Pinpoint the cell where the given text exists, returning its (X, Y) midpoint coordinate. 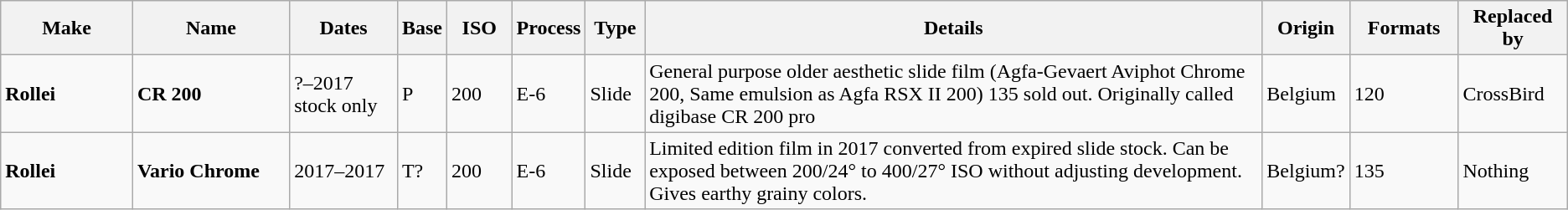
Origin (1306, 28)
Name (211, 28)
Type (615, 28)
ISO (479, 28)
Process (549, 28)
Formats (1404, 28)
T? (422, 171)
CrossBird (1513, 94)
?–2017 stock only (343, 94)
2017–2017 (343, 171)
Make (67, 28)
Nothing (1513, 171)
135 (1404, 171)
Belgium? (1306, 171)
P (422, 94)
Details (953, 28)
Dates (343, 28)
Vario Chrome (211, 171)
Belgium (1306, 94)
120 (1404, 94)
CR 200 (211, 94)
Base (422, 28)
Replaced by (1513, 28)
